Search for the cell housing the specified text and yield its (X, Y) center coordinate. 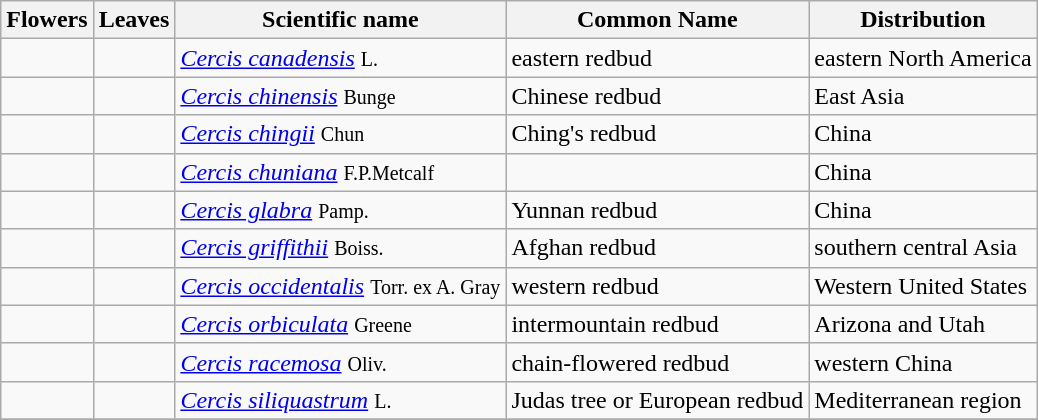
Cercis occidentalis Torr. ex A. Gray (340, 286)
chain-flowered redbud (658, 362)
Cercis griffithii Boiss. (340, 248)
eastern redbud (658, 58)
Cercis glabra Pamp. (340, 210)
Yunnan redbud (658, 210)
Cercis canadensis L. (340, 58)
Flowers (47, 20)
Afghan redbud (658, 248)
Western United States (923, 286)
eastern North America (923, 58)
Judas tree or European redbud (658, 400)
Mediterranean region (923, 400)
Cercis racemosa Oliv. (340, 362)
Cercis siliquastrum L. (340, 400)
Scientific name (340, 20)
Cercis chingii Chun (340, 134)
Distribution (923, 20)
Cercis orbiculata Greene (340, 324)
southern central Asia (923, 248)
East Asia (923, 96)
Leaves (134, 20)
western China (923, 362)
Cercis chinensis Bunge (340, 96)
Arizona and Utah (923, 324)
Cercis chuniana F.P.Metcalf (340, 172)
intermountain redbud (658, 324)
Ching's redbud (658, 134)
Common Name (658, 20)
western redbud (658, 286)
Chinese redbud (658, 96)
